Output the (x, y) coordinate of the center of the cell containing the given text.  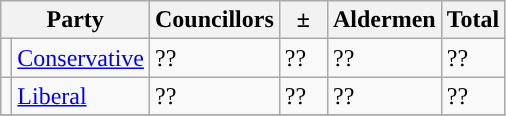
Conservative (81, 58)
Party (76, 20)
± (303, 20)
Councillors (215, 20)
Aldermen (384, 20)
Liberal (81, 96)
Total (473, 20)
